Determine the [x, y] coordinate at the center of the cell enclosing the given text.  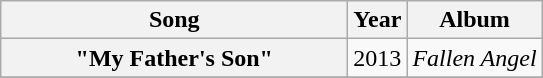
Year [378, 20]
Fallen Angel [474, 58]
Album [474, 20]
"My Father's Son" [174, 58]
Song [174, 20]
2013 [378, 58]
